Find where the given text appears and provide that cell's center as [x, y] coordinate. 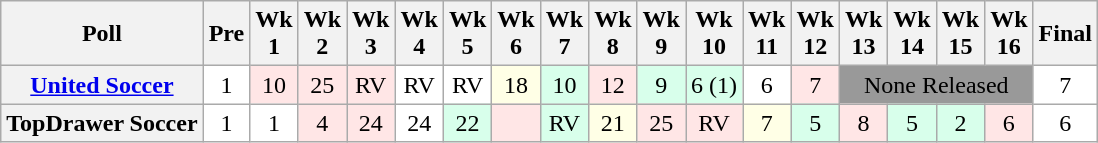
9 [661, 85]
Wk10 [714, 34]
8 [863, 123]
Wk9 [661, 34]
United Soccer [102, 85]
12 [613, 85]
Wk7 [564, 34]
Wk12 [815, 34]
Pre [226, 34]
Wk15 [960, 34]
22 [467, 123]
Wk6 [516, 34]
Wk11 [767, 34]
Wk2 [322, 34]
TopDrawer Soccer [102, 123]
Wk5 [467, 34]
4 [322, 123]
Wk16 [1009, 34]
21 [613, 123]
6 (1) [714, 85]
Wk1 [274, 34]
Wk8 [613, 34]
2 [960, 123]
18 [516, 85]
Wk3 [371, 34]
Poll [102, 34]
Wk13 [863, 34]
None Released [936, 85]
Wk14 [912, 34]
Final [1065, 34]
Wk4 [419, 34]
